Capture the cell that displays the provided text and extract its [x, y] central coordinate. 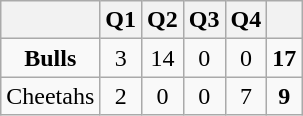
9 [284, 96]
14 [163, 58]
Q2 [163, 20]
7 [246, 96]
Q1 [121, 20]
3 [121, 58]
2 [121, 96]
17 [284, 58]
Q3 [204, 20]
Cheetahs [50, 96]
Bulls [50, 58]
Q4 [246, 20]
